Return the (X, Y) coordinate for the center point of the cell that contains the specified text.  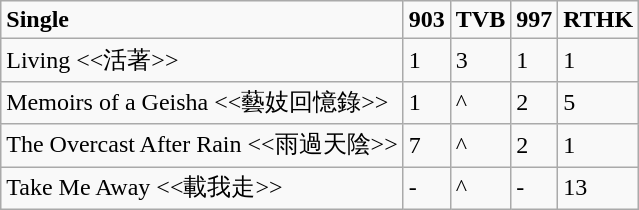
7 (426, 146)
903 (426, 20)
Single (202, 20)
13 (598, 188)
RTHK (598, 20)
Take Me Away <<載我走>> (202, 188)
Living <<活著>> (202, 60)
5 (598, 102)
3 (480, 60)
997 (534, 20)
The Overcast After Rain <<雨過天陰>> (202, 146)
TVB (480, 20)
Memoirs of a Geisha <<藝妓回憶錄>> (202, 102)
